Identify which cell holds the provided text, then report its (X, Y) central coordinate. 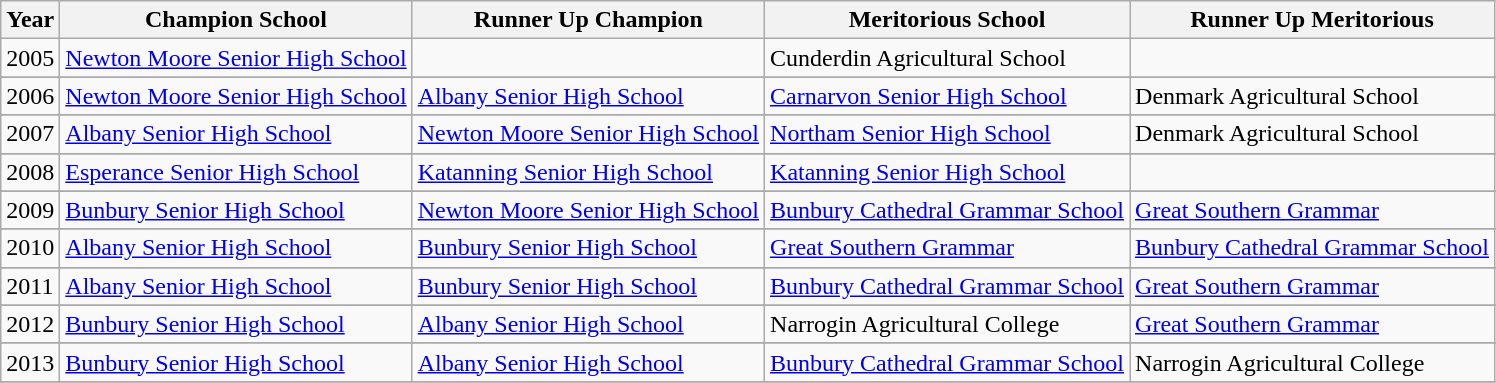
2013 (30, 362)
Runner Up Champion (588, 20)
Cunderdin Agricultural School (948, 58)
2006 (30, 96)
2005 (30, 58)
Year (30, 20)
2011 (30, 286)
2010 (30, 248)
Champion School (236, 20)
2008 (30, 172)
Meritorious School (948, 20)
Runner Up Meritorious (1312, 20)
Carnarvon Senior High School (948, 96)
2007 (30, 134)
2009 (30, 210)
2012 (30, 324)
Northam Senior High School (948, 134)
Esperance Senior High School (236, 172)
